Determine the [x, y] coordinate at the center of the cell enclosing the given text.  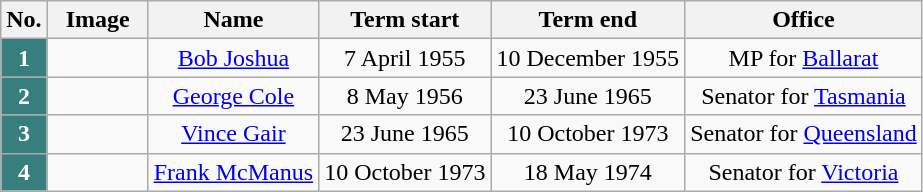
Frank McManus [233, 172]
MP for Ballarat [804, 58]
Office [804, 20]
Term start [405, 20]
Name [233, 20]
7 April 1955 [405, 58]
Vince Gair [233, 134]
8 May 1956 [405, 96]
Senator for Victoria [804, 172]
2 [24, 96]
10 December 1955 [588, 58]
18 May 1974 [588, 172]
4 [24, 172]
Image [98, 20]
1 [24, 58]
Senator for Queensland [804, 134]
Bob Joshua [233, 58]
3 [24, 134]
Term end [588, 20]
Senator for Tasmania [804, 96]
No. [24, 20]
George Cole [233, 96]
